Return the (x, y) coordinate for the center point of the cell that contains the specified text.  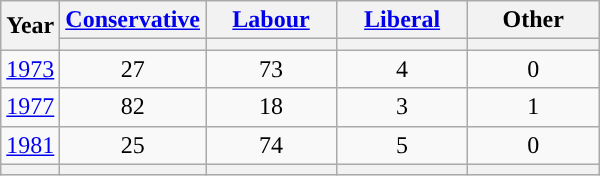
Conservative (133, 20)
Liberal (402, 20)
18 (272, 107)
Labour (272, 20)
Year (30, 26)
1973 (30, 69)
3 (402, 107)
1981 (30, 145)
82 (133, 107)
Other (534, 20)
73 (272, 69)
1977 (30, 107)
1 (534, 107)
5 (402, 145)
74 (272, 145)
27 (133, 69)
25 (133, 145)
4 (402, 69)
